Detect which cell encompasses the target text, then output its [x, y] center coordinate. 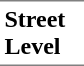
Street Level [42, 33]
